Output the (x, y) coordinate of the center of the cell containing the given text.  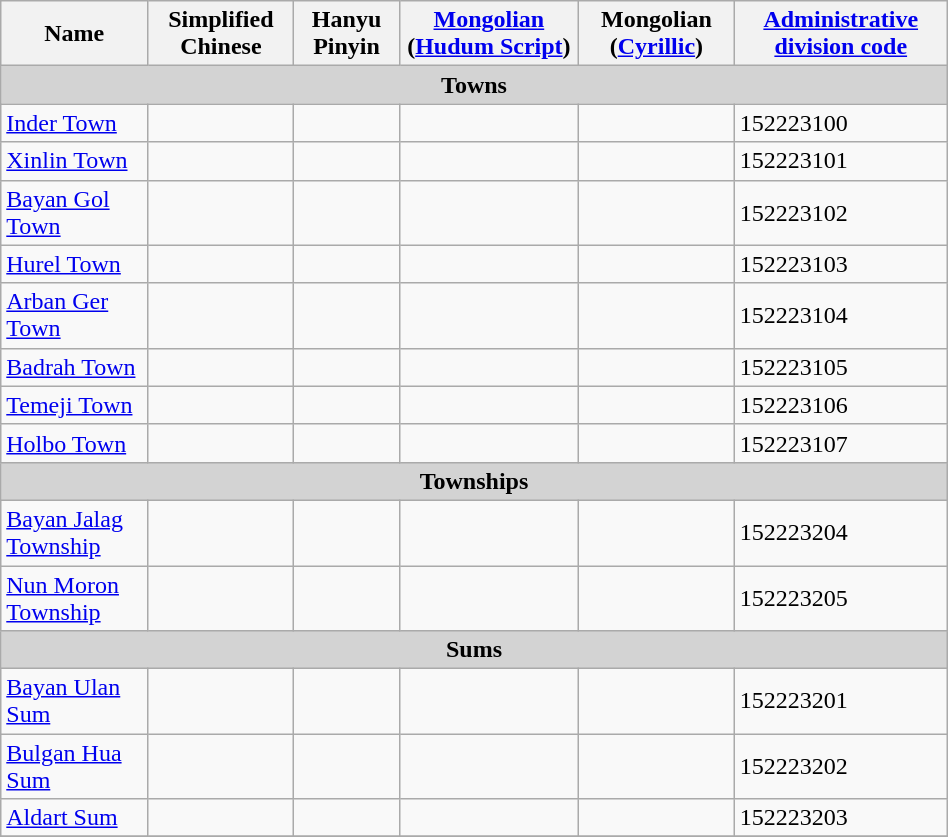
Mongolian (Hudum Script) (488, 34)
152223205 (840, 598)
Holbo Town (74, 443)
Administrative division code (840, 34)
Simplified Chinese (221, 34)
Bayan Jalag Township (74, 532)
Inder Town (74, 123)
Arban Ger Town (74, 316)
152223104 (840, 316)
152223100 (840, 123)
Badrah Town (74, 367)
Bayan Gol Town (74, 212)
Bayan Ulan Sum (74, 702)
152223203 (840, 818)
Bulgan Hua Sum (74, 766)
152223106 (840, 405)
152223103 (840, 264)
Towns (474, 85)
Hurel Town (74, 264)
Name (74, 34)
Hanyu Pinyin (346, 34)
Aldart Sum (74, 818)
Townships (474, 481)
Mongolian (Cyrillic) (657, 34)
152223101 (840, 161)
Temeji Town (74, 405)
Sums (474, 650)
152223105 (840, 367)
Nun Moron Township (74, 598)
152223102 (840, 212)
152223201 (840, 702)
152223204 (840, 532)
152223107 (840, 443)
Xinlin Town (74, 161)
152223202 (840, 766)
